Return [x, y] of the center of cell containing provided text 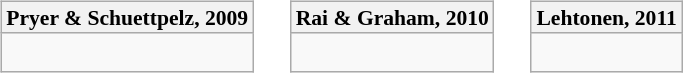
Rai & Graham, 2010 [392, 17]
Lehtonen, 2011 [606, 17]
Pryer & Schuettpelz, 2009 [127, 17]
